Detect which cell encompasses the target text, then output its (X, Y) center coordinate. 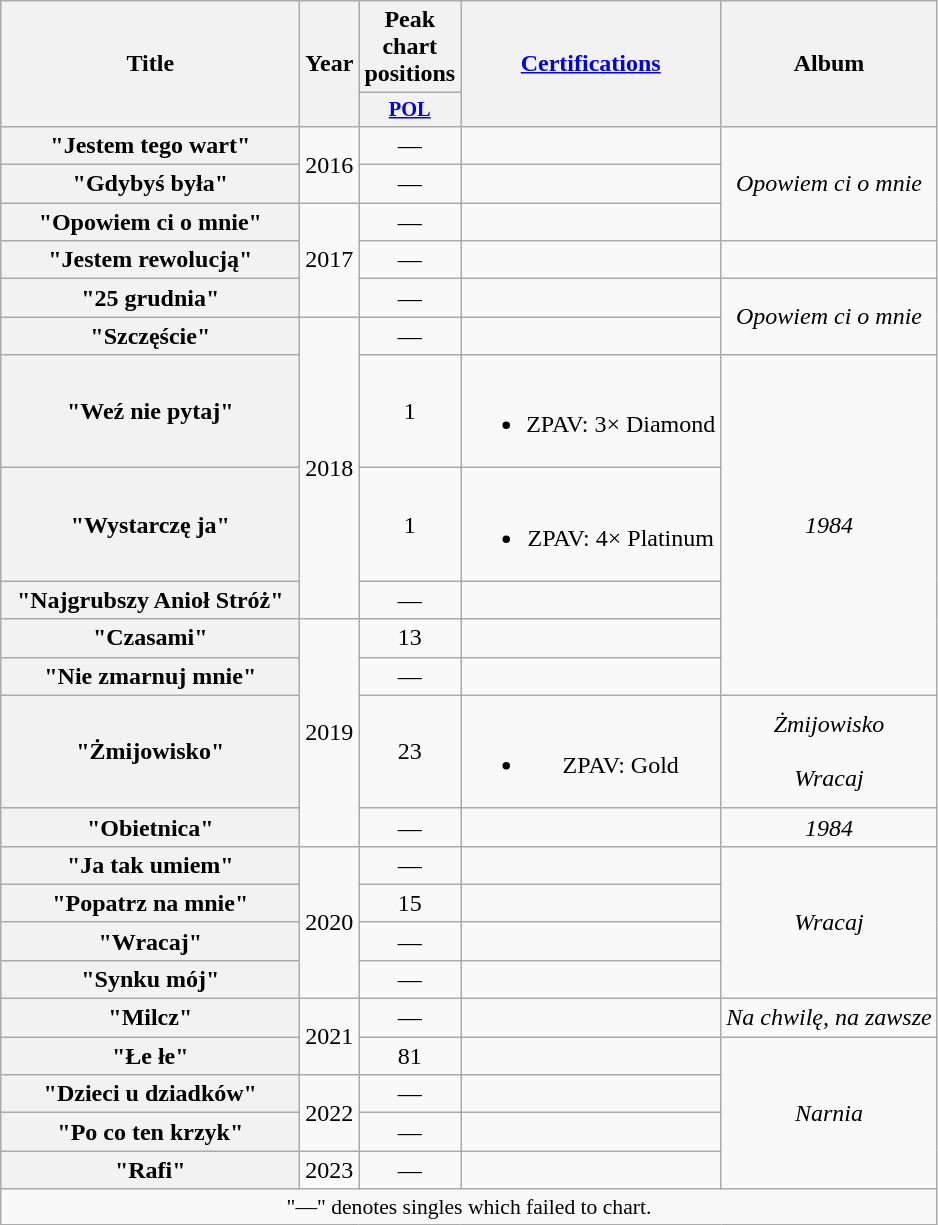
2022 (330, 1113)
13 (410, 638)
Na chwilę, na zawsze (829, 1018)
"Milcz" (150, 1018)
Narnia (829, 1113)
2016 (330, 164)
ŻmijowiskoWracaj (829, 752)
"Obietnica" (150, 827)
23 (410, 752)
"25 grudnia" (150, 298)
"Wystarczę ja" (150, 524)
"Żmijowisko" (150, 752)
"Opowiem ci o mnie" (150, 222)
Title (150, 64)
"Popatrz na mnie" (150, 903)
POL (410, 110)
2021 (330, 1037)
2020 (330, 922)
Year (330, 64)
"Jestem rewolucją" (150, 260)
ZPAV: 3× Diamond (591, 412)
"Łe łe" (150, 1056)
15 (410, 903)
"Rafi" (150, 1170)
Certifications (591, 64)
"Szczęście" (150, 336)
ZPAV: Gold (591, 752)
"Wracaj" (150, 941)
Peak chart positions (410, 47)
2017 (330, 260)
"Dzieci u dziadków" (150, 1094)
"—" denotes singles which failed to chart. (469, 1207)
"Nie zmarnuj mnie" (150, 676)
"Po co ten krzyk" (150, 1132)
"Gdybyś była" (150, 184)
"Weź nie pytaj" (150, 412)
Wracaj (829, 922)
"Jestem tego wart" (150, 145)
"Synku mój" (150, 979)
81 (410, 1056)
ZPAV: 4× Platinum (591, 524)
Album (829, 64)
2019 (330, 732)
2018 (330, 468)
2023 (330, 1170)
"Czasami" (150, 638)
"Najgrubszy Anioł Stróż" (150, 600)
"Ja tak umiem" (150, 865)
